Capture the cell that displays the provided text and extract its (x, y) central coordinate. 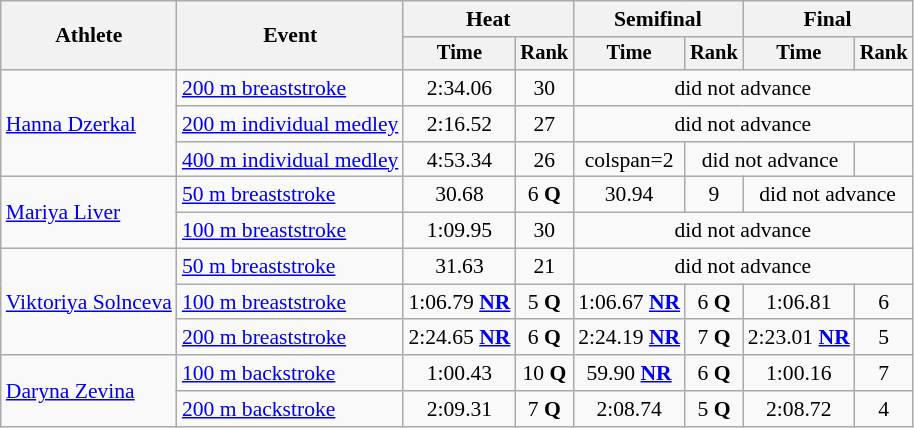
Heat (488, 19)
30.94 (629, 195)
2:09.31 (459, 409)
100 m backstroke (290, 373)
Athlete (89, 36)
2:08.74 (629, 409)
Hanna Dzerkal (89, 124)
2:23.01 NR (799, 338)
200 m individual medley (290, 124)
9 (714, 195)
Final (828, 19)
59.90 NR (629, 373)
1:00.43 (459, 373)
4:53.34 (459, 160)
2:24.19 NR (629, 338)
Daryna Zevina (89, 390)
5 (884, 338)
2:34.06 (459, 88)
31.63 (459, 267)
Semifinal (658, 19)
2:24.65 NR (459, 338)
1:06.67 NR (629, 302)
2:08.72 (799, 409)
colspan=2 (629, 160)
4 (884, 409)
1:00.16 (799, 373)
2:16.52 (459, 124)
Event (290, 36)
7 (884, 373)
30.68 (459, 195)
1:06.81 (799, 302)
Viktoriya Solnceva (89, 302)
Mariya Liver (89, 212)
1:09.95 (459, 231)
26 (544, 160)
1:06.79 NR (459, 302)
400 m individual medley (290, 160)
27 (544, 124)
200 m backstroke (290, 409)
6 (884, 302)
21 (544, 267)
10 Q (544, 373)
